Locate the cell with the specified text and output its (X, Y) center coordinate. 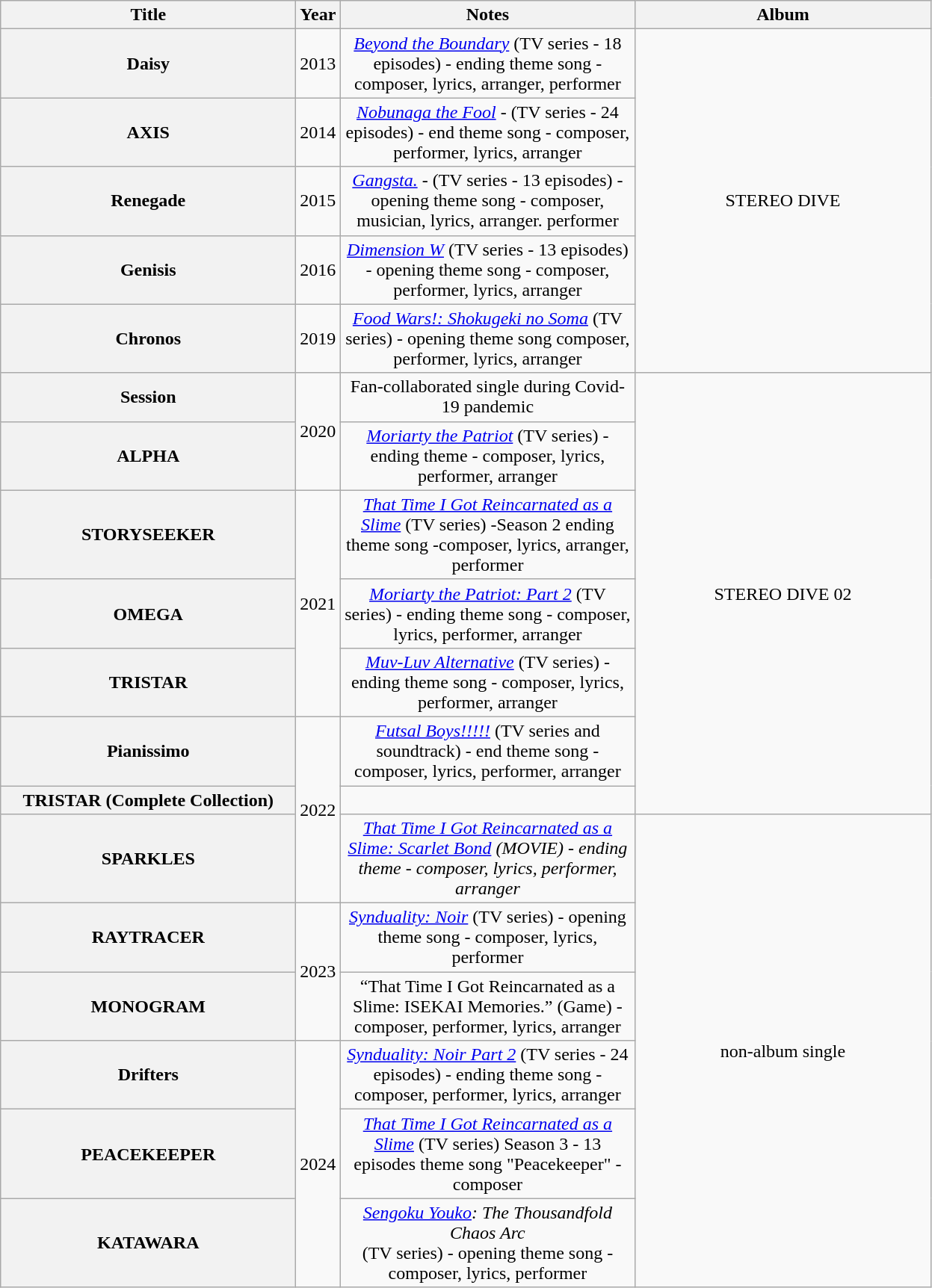
Moriarty the Patriot: Part 2 (TV series) - ending theme song - composer, lyrics, performer, arranger (487, 613)
non-album single (783, 1050)
TRISTAR (148, 682)
Session (148, 397)
Chronos (148, 338)
TRISTAR (Complete Collection) (148, 800)
SPARKLES (148, 859)
That Time I Got Reincarnated as a Slime (TV series) Season 3 - 13 episodes theme song "Peacekeeper" - composer (487, 1154)
Drifters (148, 1075)
Futsal Boys!!!!! (TV series and soundtrack) - end theme song - composer, lyrics, performer, arranger (487, 751)
Synduality: Noir Part 2 (TV series - 24 episodes) - ending theme song - composer, performer, lyrics, arranger (487, 1075)
That Time I Got Reincarnated as a Slime: Scarlet Bond (MOVIE) - ending theme - composer, lyrics, performer, arranger (487, 859)
Title (148, 15)
Muv-Luv Alternative (TV series) - ending theme song - composer, lyrics, performer, arranger (487, 682)
Year (318, 15)
Pianissimo (148, 751)
“That Time I Got Reincarnated as a Slime: ISEKAI Memories.” (Game) - composer, performer, lyrics, arranger (487, 1006)
Nobunaga the Fool - (TV series - 24 episodes) - end theme song - composer, performer, lyrics, arranger (487, 132)
Moriarty the Patriot (TV series) - ending theme - composer, lyrics, performer, arranger (487, 456)
2023 (318, 972)
2022 (318, 810)
That Time I Got Reincarnated as a Slime (TV series) -Season 2 ending theme song -composer, lyrics, arranger, performer (487, 535)
Beyond the Boundary (TV series - 18 episodes) - ending theme song - composer, lyrics, arranger, performer (487, 64)
2015 (318, 201)
ALPHA (148, 456)
OMEGA (148, 613)
2016 (318, 270)
2021 (318, 604)
PEACEKEEPER (148, 1154)
Sengoku Youko: The Thousandfold Chaos Arc(TV series) - opening theme song - composer, lyrics, performer (487, 1243)
MONOGRAM (148, 1006)
2020 (318, 432)
Notes (487, 15)
Renegade (148, 201)
Food Wars!: Shokugeki no Soma (TV series) - opening theme song composer, performer, lyrics, arranger (487, 338)
2013 (318, 64)
Genisis (148, 270)
AXIS (148, 132)
2014 (318, 132)
Synduality: Noir (TV series) - opening theme song - composer, lyrics, performer (487, 938)
STEREO DIVE (783, 201)
Gangsta. - (TV series - 13 episodes) - opening theme song - composer, musician, lyrics, arranger. performer (487, 201)
Fan-collaborated single during Covid-19 pandemic (487, 397)
Album (783, 15)
Daisy (148, 64)
STEREO DIVE 02 (783, 593)
RAYTRACER (148, 938)
Dimension W (TV series - 13 episodes) - opening theme song - composer, performer, lyrics, arranger (487, 270)
2024 (318, 1164)
STORYSEEKER (148, 535)
2019 (318, 338)
KATAWARA (148, 1243)
